Output the (X, Y) coordinate of the center of the cell containing the given text.  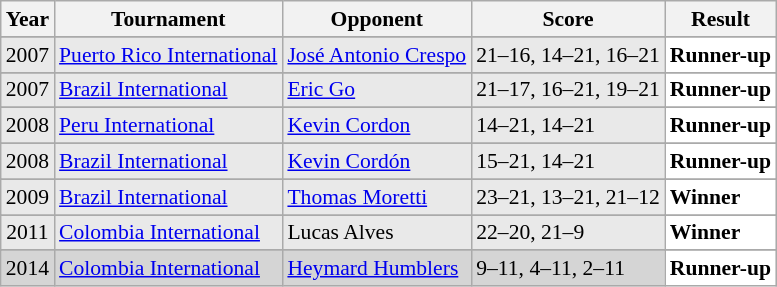
2014 (28, 269)
Kevin Cordón (376, 162)
Thomas Moretti (376, 197)
2011 (28, 233)
José Antonio Crespo (376, 55)
Heymard Humblers (376, 269)
Lucas Alves (376, 233)
2009 (28, 197)
21–16, 14–21, 16–21 (568, 55)
Opponent (376, 19)
Eric Go (376, 90)
Tournament (168, 19)
Year (28, 19)
Kevin Cordon (376, 126)
23–21, 13–21, 21–12 (568, 197)
15–21, 14–21 (568, 162)
14–21, 14–21 (568, 126)
Result (720, 19)
21–17, 16–21, 19–21 (568, 90)
Score (568, 19)
22–20, 21–9 (568, 233)
Puerto Rico International (168, 55)
Peru International (168, 126)
9–11, 4–11, 2–11 (568, 269)
